Identify which cell holds the provided text, then report its (x, y) central coordinate. 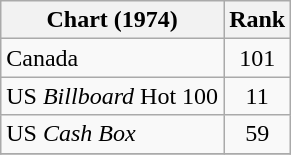
US Billboard Hot 100 (112, 96)
Chart (1974) (112, 20)
Rank (258, 20)
Canada (112, 58)
US Cash Box (112, 134)
11 (258, 96)
59 (258, 134)
101 (258, 58)
